Output the [x, y] coordinate of the center of the cell containing the given text.  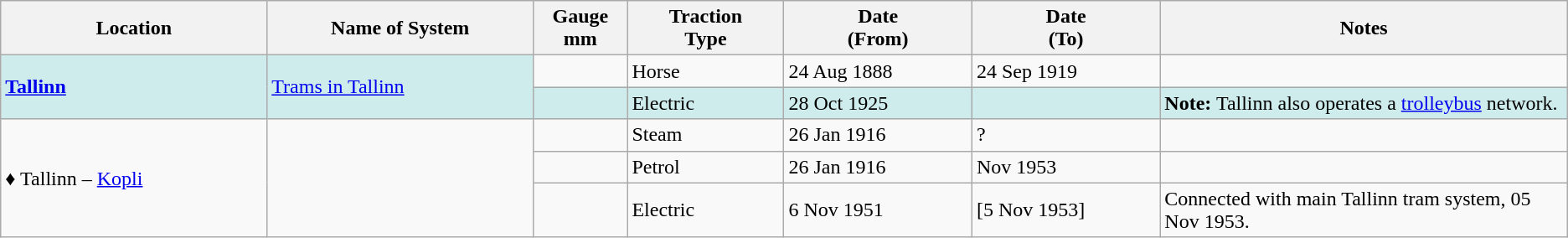
24 Sep 1919 [1065, 71]
TractionType [705, 28]
Tallinn [134, 87]
Trams in Tallinn [400, 87]
Gauge mm [580, 28]
Note: Tallinn also operates a trolleybus network. [1364, 103]
Name of System [400, 28]
Location [134, 28]
Date (To) [1065, 28]
6 Nov 1951 [878, 210]
28 Oct 1925 [878, 103]
Steam [705, 135]
Petrol [705, 167]
Connected with main Tallinn tram system, 05 Nov 1953. [1364, 210]
Notes [1364, 28]
[5 Nov 1953] [1065, 210]
Horse [705, 71]
? [1065, 135]
♦ Tallinn – Kopli [134, 178]
24 Aug 1888 [878, 71]
Date (From) [878, 28]
Nov 1953 [1065, 167]
